For the text-containing cell, return its midpoint in (X, Y) coordinate format. 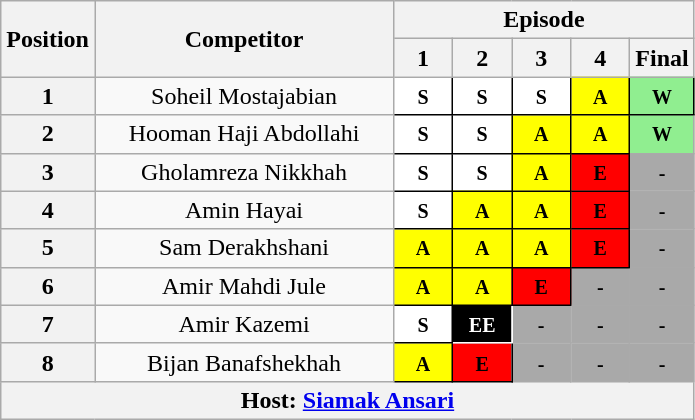
Bijan Banafshekhah (244, 362)
Amir Mahdi Jule (244, 286)
Gholamreza Nikkhah (244, 172)
Competitor (244, 39)
Hooman Haji Abdollahi (244, 134)
6 (48, 286)
Amir Kazemi (244, 324)
Final (662, 58)
8 (48, 362)
Sam Derakhshani (244, 248)
Host: Siamak Ansari (348, 400)
5 (48, 248)
Position (48, 39)
7 (48, 324)
Episode (544, 20)
EE (482, 324)
Soheil Mostajabian (244, 96)
Amin Hayai (244, 210)
